Output the [X, Y] coordinate of the center of the cell containing the given text.  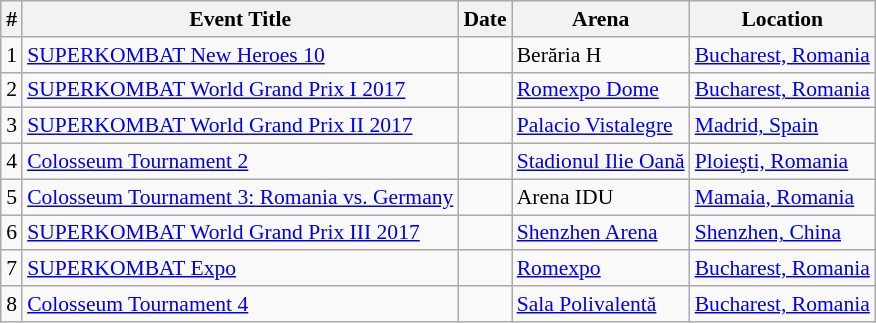
SUPERKOMBAT World Grand Prix II 2017 [240, 126]
3 [12, 126]
SUPERKOMBAT World Grand Prix III 2017 [240, 233]
SUPERKOMBAT World Grand Prix I 2017 [240, 90]
Palacio Vistalegre [601, 126]
Event Title [240, 19]
Shenzhen Arena [601, 233]
Arena [601, 19]
SUPERKOMBAT Expo [240, 269]
7 [12, 269]
Madrid, Spain [782, 126]
Berăria H [601, 55]
Arena IDU [601, 197]
1 [12, 55]
6 [12, 233]
SUPERKOMBAT New Heroes 10 [240, 55]
Date [484, 19]
4 [12, 162]
5 [12, 197]
8 [12, 304]
Shenzhen, China [782, 233]
Romexpo [601, 269]
Colosseum Tournament 2 [240, 162]
Stadionul Ilie Oană [601, 162]
Colosseum Tournament 3: Romania vs. Germany [240, 197]
Mamaia, Romania [782, 197]
Ploieşti, Romania [782, 162]
2 [12, 90]
Location [782, 19]
Sala Polivalentă [601, 304]
Romexpo Dome [601, 90]
# [12, 19]
Colosseum Tournament 4 [240, 304]
